Output the [X, Y] coordinate of the center of the cell containing the given text.  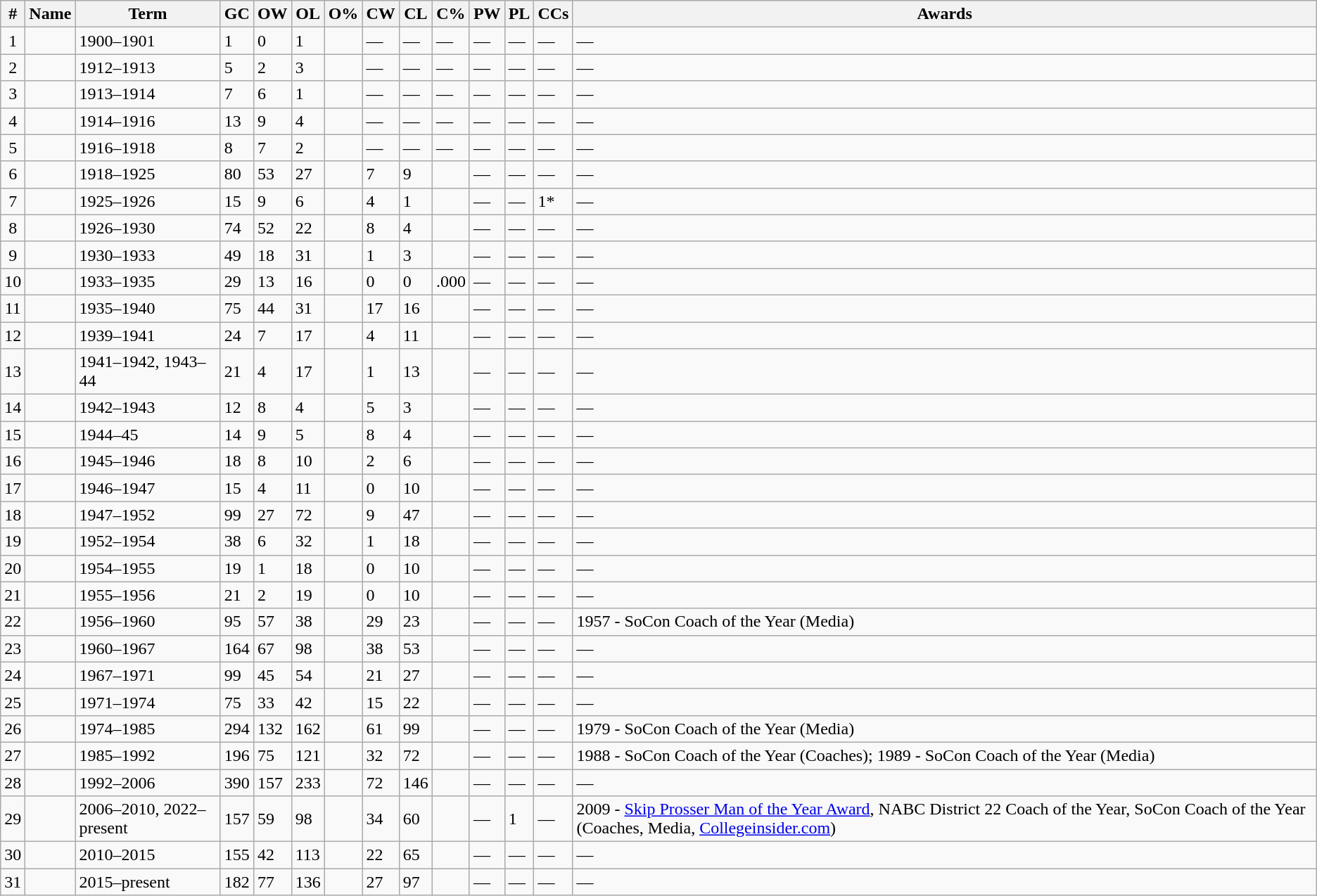
Term [148, 14]
25 [13, 702]
57 [272, 622]
26 [13, 729]
GC [236, 14]
1* [553, 201]
1900–1901 [148, 41]
1954–1955 [148, 568]
1918–1925 [148, 174]
61 [381, 729]
49 [236, 255]
1945–1946 [148, 461]
1992–2006 [148, 783]
CL [415, 14]
2010–2015 [148, 855]
182 [236, 882]
30 [13, 855]
C% [450, 14]
67 [272, 648]
PW [487, 14]
54 [308, 675]
233 [308, 783]
162 [308, 729]
1930–1933 [148, 255]
33 [272, 702]
1988 - SoCon Coach of the Year (Coaches); 1989 - SoCon Coach of the Year (Media) [944, 755]
294 [236, 729]
1979 - SoCon Coach of the Year (Media) [944, 729]
28 [13, 783]
146 [415, 783]
113 [308, 855]
60 [415, 819]
1960–1967 [148, 648]
136 [308, 882]
47 [415, 515]
74 [236, 228]
132 [272, 729]
1947–1952 [148, 515]
1912–1913 [148, 68]
65 [415, 855]
CW [381, 14]
1946–1947 [148, 488]
1944–45 [148, 435]
O% [343, 14]
97 [415, 882]
2009 - Skip Prosser Man of the Year Award, NABC District 22 Coach of the Year, SoCon Coach of the Year (Coaches, Media, Collegeinsider.com) [944, 819]
1957 - SoCon Coach of the Year (Media) [944, 622]
2006–2010, 2022–present [148, 819]
1956–1960 [148, 622]
1935–1940 [148, 308]
59 [272, 819]
.000 [450, 281]
95 [236, 622]
PL [519, 14]
1985–1992 [148, 755]
Awards [944, 14]
34 [381, 819]
1942–1943 [148, 408]
45 [272, 675]
196 [236, 755]
1939–1941 [148, 335]
164 [236, 648]
1974–1985 [148, 729]
52 [272, 228]
1941–1942, 1943–44 [148, 371]
OW [272, 14]
20 [13, 568]
121 [308, 755]
1913–1914 [148, 94]
1925–1926 [148, 201]
80 [236, 174]
1916–1918 [148, 148]
# [13, 14]
OL [308, 14]
1933–1935 [148, 281]
Name [51, 14]
44 [272, 308]
1971–1974 [148, 702]
390 [236, 783]
1967–1971 [148, 675]
2015–present [148, 882]
1914–1916 [148, 121]
CCs [553, 14]
155 [236, 855]
1952–1954 [148, 542]
1926–1930 [148, 228]
1955–1956 [148, 595]
77 [272, 882]
